Output the (X, Y) coordinate of the center of the cell containing the given text.  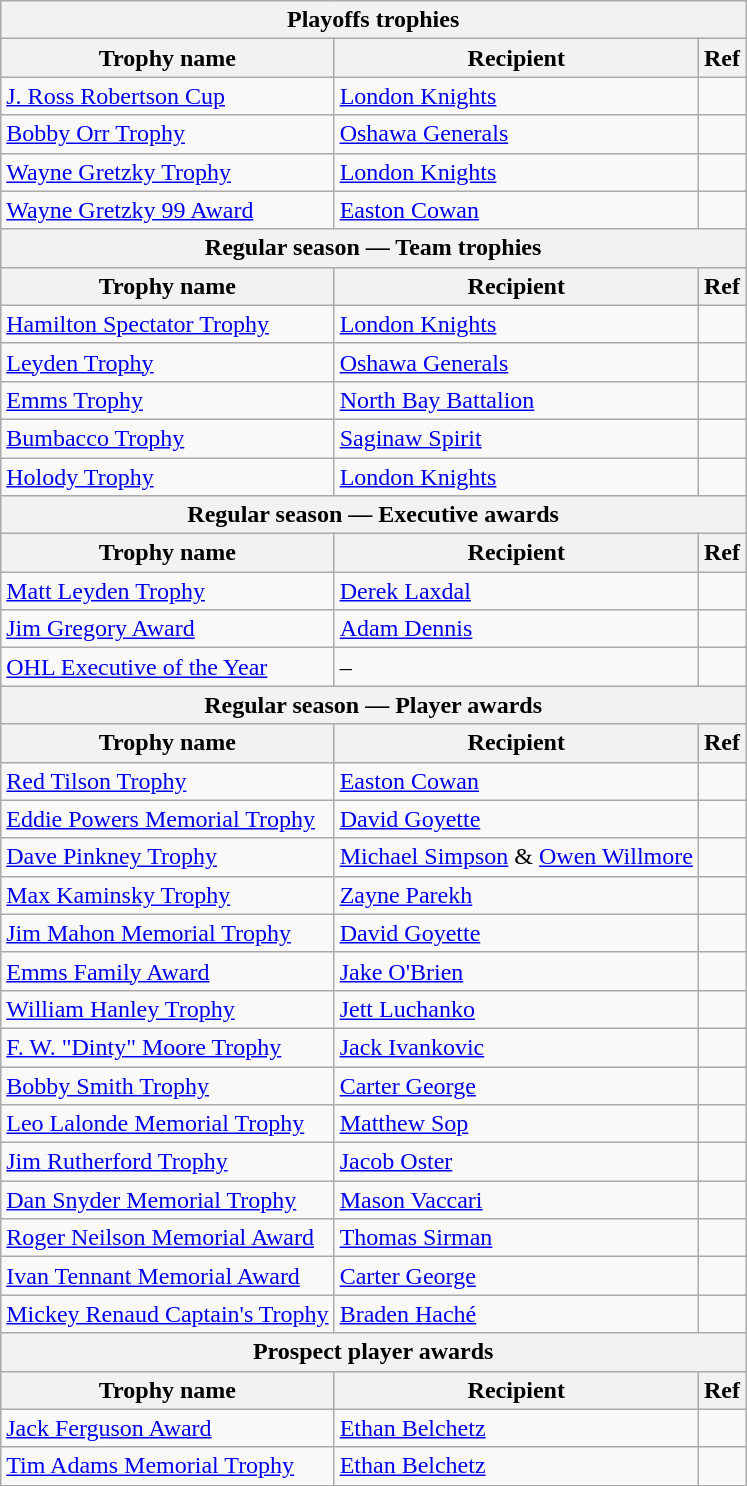
Derek Laxdal (516, 591)
Jake O'Brien (516, 971)
Michael Simpson & Owen Willmore (516, 857)
Ivan Tennant Memorial Award (168, 1276)
F. W. "Dinty" Moore Trophy (168, 1047)
Prospect player awards (374, 1352)
Bobby Orr Trophy (168, 134)
Red Tilson Trophy (168, 781)
Leyden Trophy (168, 362)
Jack Ferguson Award (168, 1428)
Leo Lalonde Memorial Trophy (168, 1124)
Hamilton Spectator Trophy (168, 324)
Bumbacco Trophy (168, 438)
Eddie Powers Memorial Trophy (168, 819)
– (516, 667)
Jack Ivankovic (516, 1047)
Adam Dennis (516, 629)
Tim Adams Memorial Trophy (168, 1466)
Jim Rutherford Trophy (168, 1162)
Regular season — Player awards (374, 705)
Bobby Smith Trophy (168, 1085)
Saginaw Spirit (516, 438)
Jett Luchanko (516, 1009)
Playoffs trophies (374, 20)
Jacob Oster (516, 1162)
Dan Snyder Memorial Trophy (168, 1200)
Regular season — Team trophies (374, 248)
Zayne Parekh (516, 895)
Mickey Renaud Captain's Trophy (168, 1314)
Matt Leyden Trophy (168, 591)
Mason Vaccari (516, 1200)
Emms Trophy (168, 400)
Regular season — Executive awards (374, 515)
Wayne Gretzky 99 Award (168, 210)
Thomas Sirman (516, 1238)
Roger Neilson Memorial Award (168, 1238)
Max Kaminsky Trophy (168, 895)
Jim Gregory Award (168, 629)
Dave Pinkney Trophy (168, 857)
Emms Family Award (168, 971)
Matthew Sop (516, 1124)
William Hanley Trophy (168, 1009)
J. Ross Robertson Cup (168, 96)
Holody Trophy (168, 477)
Braden Haché (516, 1314)
North Bay Battalion (516, 400)
Jim Mahon Memorial Trophy (168, 933)
Wayne Gretzky Trophy (168, 172)
OHL Executive of the Year (168, 667)
